Provide the (x, y) coordinate of the cell's center where the given text is located.  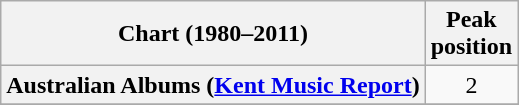
2 (471, 85)
Australian Albums (Kent Music Report) (213, 85)
Chart (1980–2011) (213, 34)
Peakposition (471, 34)
